Extract the (x, y) coordinate from the center of the cell holding the provided text.  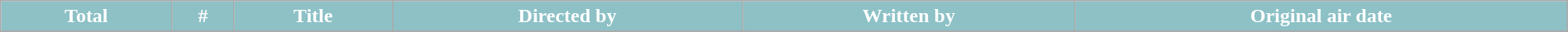
# (203, 16)
Written by (909, 16)
Total (86, 16)
Original air date (1322, 16)
Directed by (567, 16)
Title (313, 16)
